Scan for the cell matching the given text and deliver its [x, y] coordinate at center. 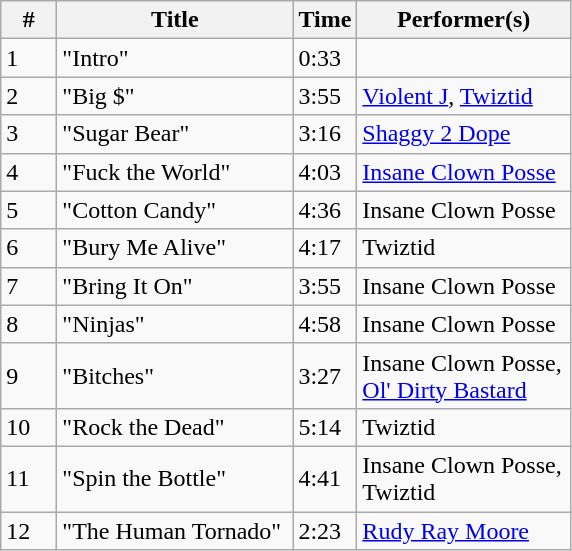
4:58 [325, 324]
11 [29, 478]
7 [29, 286]
12 [29, 531]
4:36 [325, 210]
2:23 [325, 531]
Insane Clown Posse, Ol' Dirty Bastard [464, 376]
"Big $" [175, 96]
3:27 [325, 376]
Insane Clown Posse, Twiztid [464, 478]
"The Human Tornado" [175, 531]
Violent J, Twiztid [464, 96]
4 [29, 172]
5 [29, 210]
6 [29, 248]
8 [29, 324]
4:03 [325, 172]
5:14 [325, 427]
Rudy Ray Moore [464, 531]
3:16 [325, 134]
Shaggy 2 Dope [464, 134]
"Cotton Candy" [175, 210]
4:17 [325, 248]
"Rock the Dead" [175, 427]
Time [325, 20]
# [29, 20]
"Ninjas" [175, 324]
"Sugar Bear" [175, 134]
2 [29, 96]
10 [29, 427]
4:41 [325, 478]
0:33 [325, 58]
"Fuck the World" [175, 172]
"Spin the Bottle" [175, 478]
"Bitches" [175, 376]
9 [29, 376]
"Intro" [175, 58]
Performer(s) [464, 20]
Title [175, 20]
"Bring It On" [175, 286]
"Bury Me Alive" [175, 248]
3 [29, 134]
1 [29, 58]
